Return [x, y] of the center of cell containing provided text 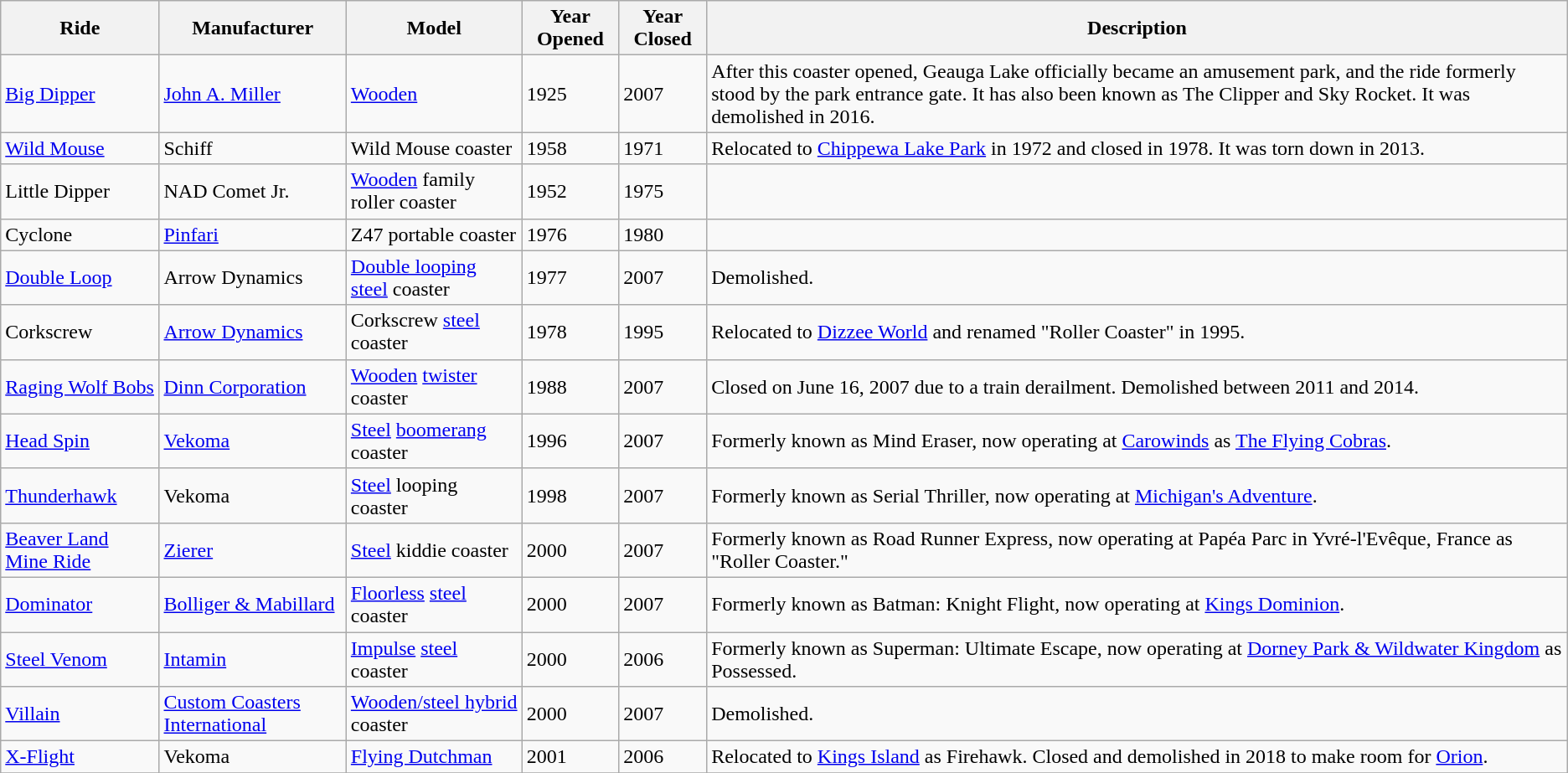
Double looping steel coaster [434, 278]
Z47 portable coaster [434, 234]
Thunderhawk [80, 496]
Zierer [253, 549]
Wooden [434, 94]
1975 [663, 191]
Schiff [253, 148]
1988 [570, 387]
Steel boomerang coaster [434, 441]
Beaver Land Mine Ride [80, 549]
Dominator [80, 605]
Pinfari [253, 234]
NAD Comet Jr. [253, 191]
2001 [570, 757]
1971 [663, 148]
X-Flight [80, 757]
Head Spin [80, 441]
Custom Coasters International [253, 714]
Model [434, 28]
1998 [570, 496]
1925 [570, 94]
Wooden/steel hybrid coaster [434, 714]
1952 [570, 191]
Ride [80, 28]
Formerly known as Batman: Knight Flight, now operating at Kings Dominion. [1137, 605]
Villain [80, 714]
Dinn Corporation [253, 387]
Formerly known as Serial Thriller, now operating at Michigan's Adventure. [1137, 496]
Impulse steel coaster [434, 658]
1978 [570, 332]
Corkscrew [80, 332]
Formerly known as Superman: Ultimate Escape, now operating at Dorney Park & Wildwater Kingdom as Possessed. [1137, 658]
Corkscrew steel coaster [434, 332]
Cyclone [80, 234]
Relocated to Dizzee World and renamed "Roller Coaster" in 1995. [1137, 332]
Year Closed [663, 28]
Intamin [253, 658]
1977 [570, 278]
Flying Dutchman [434, 757]
Bolliger & Mabillard [253, 605]
Steel kiddie coaster [434, 549]
Wooden twister coaster [434, 387]
Floorless steel coaster [434, 605]
Raging Wolf Bobs [80, 387]
Description [1137, 28]
1980 [663, 234]
1958 [570, 148]
Little Dipper [80, 191]
1996 [570, 441]
John A. Miller [253, 94]
1995 [663, 332]
1976 [570, 234]
Closed on June 16, 2007 due to a train derailment. Demolished between 2011 and 2014. [1137, 387]
Wild Mouse coaster [434, 148]
Formerly known as Road Runner Express, now operating at Papéa Parc in Yvré-l'Evêque, France as "Roller Coaster." [1137, 549]
Big Dipper [80, 94]
Wooden family roller coaster [434, 191]
Relocated to Chippewa Lake Park in 1972 and closed in 1978. It was torn down in 2013. [1137, 148]
Steel looping coaster [434, 496]
Relocated to Kings Island as Firehawk. Closed and demolished in 2018 to make room for Orion. [1137, 757]
Wild Mouse [80, 148]
Double Loop [80, 278]
Year Opened [570, 28]
Formerly known as Mind Eraser, now operating at Carowinds as The Flying Cobras. [1137, 441]
Steel Venom [80, 658]
Manufacturer [253, 28]
